Return the [X, Y] coordinate for the center point of the cell that contains the specified text.  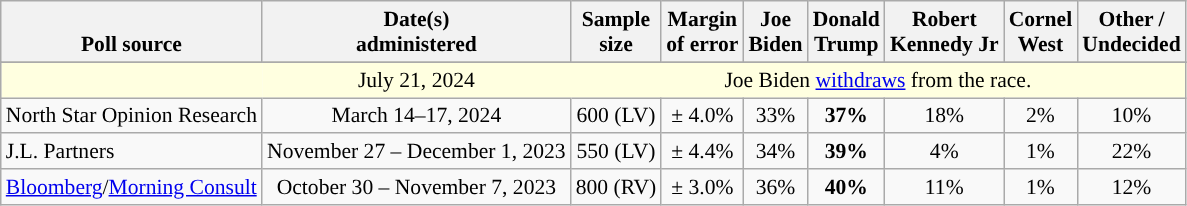
J.L. Partners [132, 152]
4% [944, 152]
37% [846, 116]
DonaldTrump [846, 32]
Other /Undecided [1131, 32]
Marginof error [702, 32]
10% [1131, 116]
18% [944, 116]
2% [1041, 116]
Joe Biden withdraws from the race. [878, 80]
12% [1131, 187]
22% [1131, 152]
800 (RV) [616, 187]
October 30 – November 7, 2023 [416, 187]
Date(s)administered [416, 32]
600 (LV) [616, 116]
± 3.0% [702, 187]
± 4.0% [702, 116]
JoeBiden [775, 32]
March 14–17, 2024 [416, 116]
11% [944, 187]
39% [846, 152]
RobertKennedy Jr [944, 32]
Samplesize [616, 32]
± 4.4% [702, 152]
33% [775, 116]
CornelWest [1041, 32]
North Star Opinion Research [132, 116]
July 21, 2024 [416, 80]
Bloomberg/Morning Consult [132, 187]
Poll source [132, 32]
November 27 – December 1, 2023 [416, 152]
550 (LV) [616, 152]
36% [775, 187]
34% [775, 152]
40% [846, 187]
